Detect which cell encompasses the target text, then output its [X, Y] center coordinate. 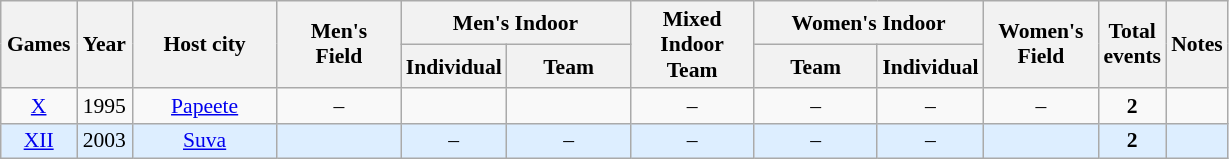
Suva [204, 141]
Women's Indoor [869, 22]
Games [39, 44]
1995 [104, 106]
XII [39, 141]
Host city [204, 44]
X [39, 106]
Totalevents [1132, 44]
Women'sField [1040, 44]
2003 [104, 141]
Notes [1197, 44]
MixedIndoorTeam [692, 44]
Men's Indoor [516, 22]
Men'sField [339, 44]
Papeete [204, 106]
Year [104, 44]
